Locate the cell with the specified text and output its (x, y) center coordinate. 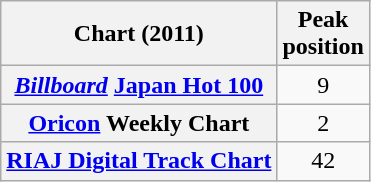
42 (323, 161)
Billboard Japan Hot 100 (139, 85)
2 (323, 123)
RIAJ Digital Track Chart (139, 161)
Oricon Weekly Chart (139, 123)
Peakposition (323, 34)
Chart (2011) (139, 34)
9 (323, 85)
